Locate the cell with the specified text and output its [X, Y] center coordinate. 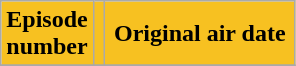
Original air date [200, 34]
Episodenumber [47, 34]
